Locate the cell with the specified text and output its [x, y] center coordinate. 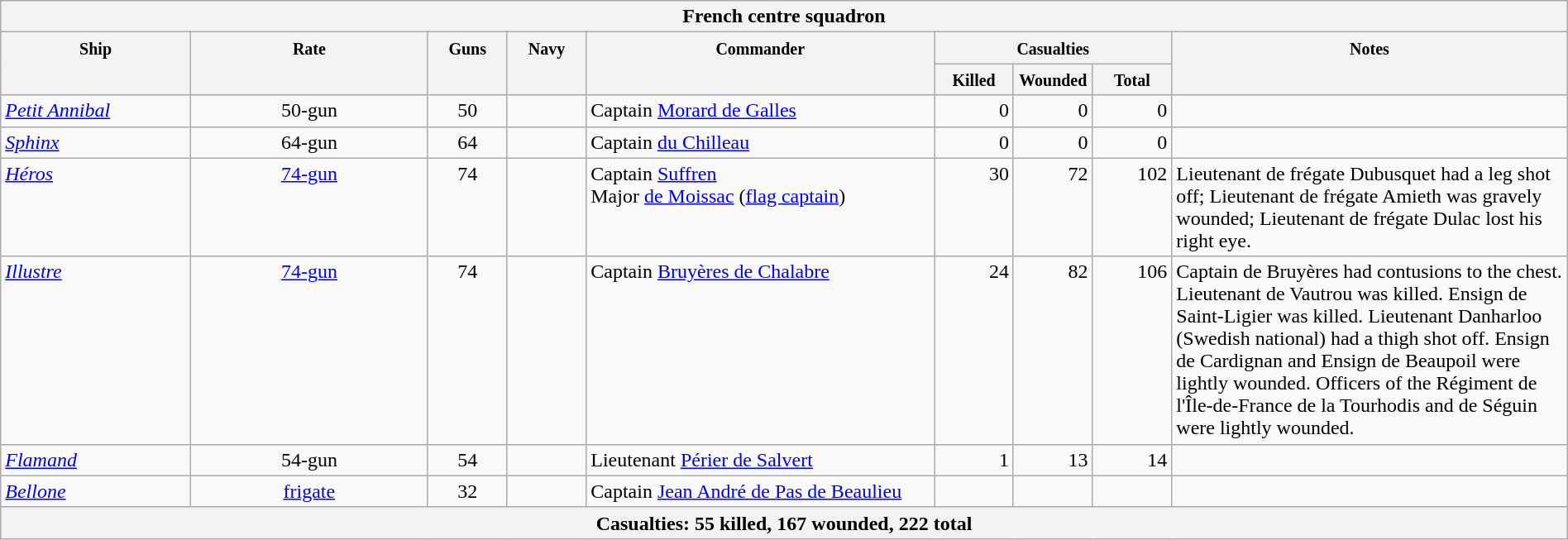
Killed [974, 79]
Wounded [1053, 79]
1 [974, 460]
64 [467, 142]
Illustre [96, 351]
Flamand [96, 460]
Casualties [1054, 48]
Rate [309, 64]
54 [467, 460]
Captain Bruyères de Chalabre [761, 351]
106 [1132, 351]
Captain SuffrenMajor de Moissac (flag captain) [761, 207]
14 [1132, 460]
82 [1053, 351]
Casualties: 55 killed, 167 wounded, 222 total [784, 523]
30 [974, 207]
102 [1132, 207]
32 [467, 491]
13 [1053, 460]
Notes [1370, 64]
frigate [309, 491]
50-gun [309, 111]
24 [974, 351]
Petit Annibal [96, 111]
Bellone [96, 491]
Héros [96, 207]
Guns [467, 64]
Captain Morard de Galles [761, 111]
Lieutenant Périer de Salvert [761, 460]
50 [467, 111]
Commander [761, 64]
French centre squadron [784, 17]
Captain Jean André de Pas de Beaulieu [761, 491]
64-gun [309, 142]
Captain du Chilleau [761, 142]
Total [1132, 79]
Ship [96, 64]
Navy [547, 64]
Lieutenant de frégate Dubusquet had a leg shot off; Lieutenant de frégate Amieth was gravely wounded; Lieutenant de frégate Dulac lost his right eye. [1370, 207]
54-gun [309, 460]
Sphinx [96, 142]
72 [1053, 207]
